Detect which cell encompasses the target text, then output its (x, y) center coordinate. 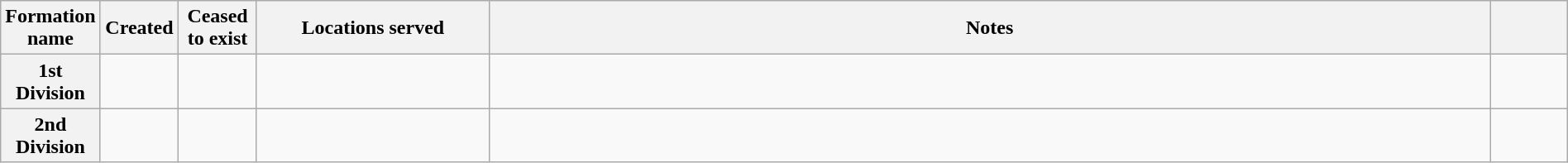
1st Division (50, 81)
Formation name (50, 28)
2nd Division (50, 136)
Created (139, 28)
Locations served (372, 28)
Ceased to exist (218, 28)
Notes (989, 28)
